Extract the [x, y] coordinate from the center of the cell holding the provided text.  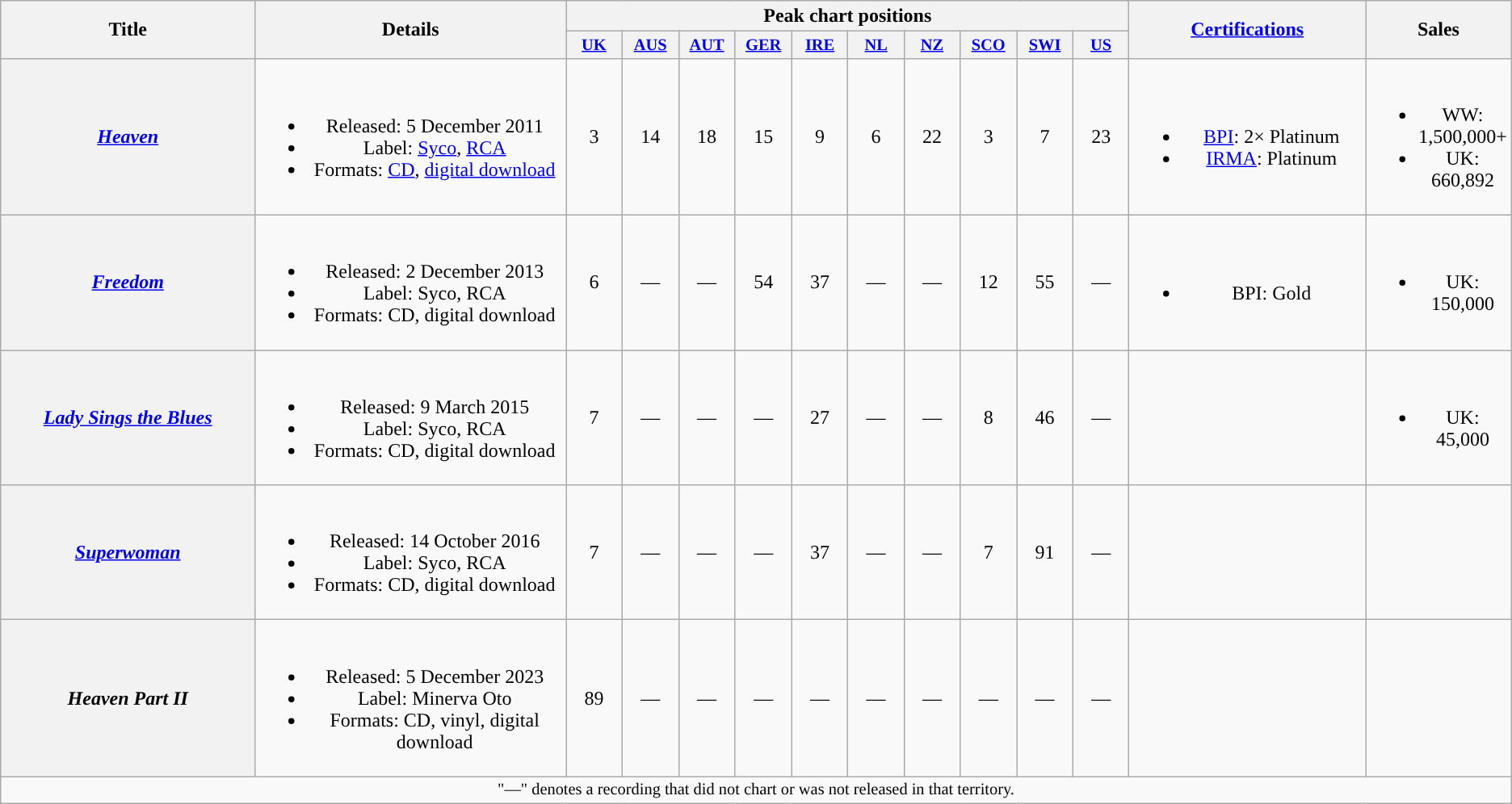
SCO [989, 45]
Sales [1439, 30]
14 [650, 136]
"—" denotes a recording that did not chart or was not released in that territory. [756, 790]
NZ [932, 45]
Lady Sings the Blues [128, 418]
27 [820, 418]
46 [1045, 418]
Certifications [1247, 30]
89 [594, 698]
54 [763, 283]
WW: 1,500,000+UK: 660,892 [1439, 136]
Released: 2 December 2013Label: Syco, RCAFormats: CD, digital download [410, 283]
Released: 5 December 2023Label: Minerva OtoFormats: CD, vinyl, digital download [410, 698]
Superwoman [128, 552]
55 [1045, 283]
BPI: 2× PlatinumIRMA: Platinum [1247, 136]
18 [707, 136]
23 [1102, 136]
SWI [1045, 45]
US [1102, 45]
9 [820, 136]
BPI: Gold [1247, 283]
NL [876, 45]
IRE [820, 45]
Released: 9 March 2015Label: Syco, RCAFormats: CD, digital download [410, 418]
UK: 150,000 [1439, 283]
91 [1045, 552]
Released: 14 October 2016Label: Syco, RCAFormats: CD, digital download [410, 552]
8 [989, 418]
Peak chart positions [848, 16]
Heaven [128, 136]
AUT [707, 45]
UK: 45,000 [1439, 418]
22 [932, 136]
Heaven Part II [128, 698]
UK [594, 45]
15 [763, 136]
Details [410, 30]
GER [763, 45]
Title [128, 30]
12 [989, 283]
AUS [650, 45]
Freedom [128, 283]
Released: 5 December 2011Label: Syco, RCAFormats: CD, digital download [410, 136]
